For the text-containing cell, return its midpoint in [x, y] coordinate format. 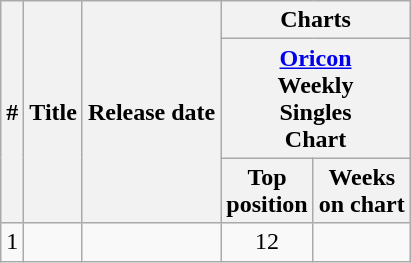
Charts [316, 20]
# [12, 112]
Release date [151, 112]
12 [267, 242]
Title [54, 112]
OriconWeeklySinglesChart [316, 98]
Topposition [267, 190]
1 [12, 242]
Weekson chart [362, 190]
